Locate the cell with the specified text and output its (X, Y) center coordinate. 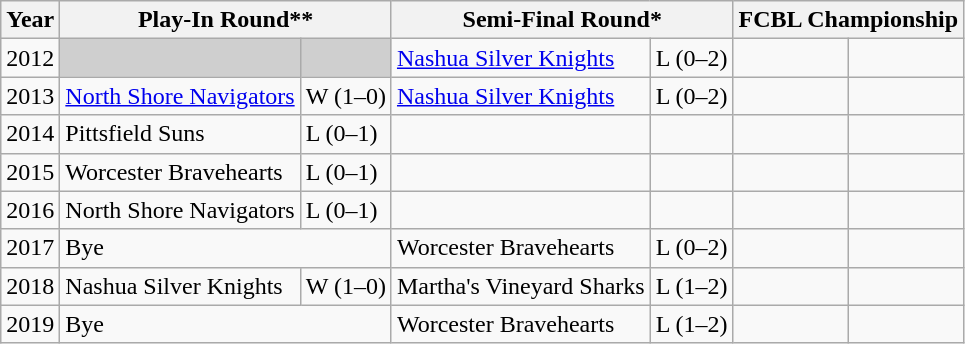
2017 (30, 248)
2015 (30, 172)
2016 (30, 210)
2019 (30, 324)
FCBL Championship (848, 20)
2013 (30, 96)
Pittsfield Suns (180, 134)
Play-In Round** (226, 20)
2018 (30, 286)
Year (30, 20)
2014 (30, 134)
2012 (30, 58)
Martha's Vineyard Sharks (520, 286)
Semi-Final Round* (562, 20)
